Extract the [X, Y] coordinate from the center of the cell holding the provided text.  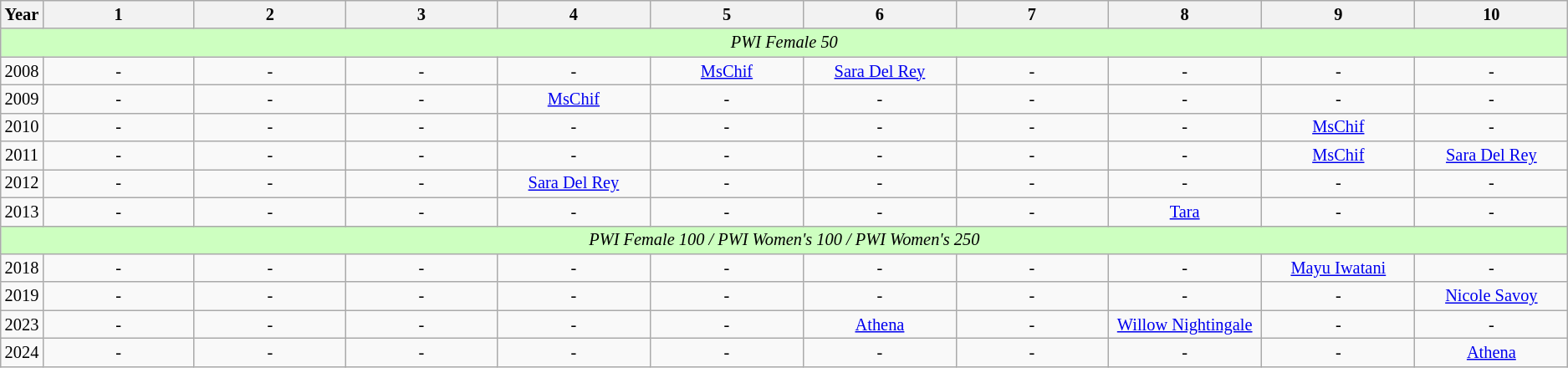
PWI Female 100 / PWI Women's 100 / PWI Women's 250 [784, 240]
2011 [22, 156]
Willow Nightingale [1184, 325]
2 [269, 14]
3 [421, 14]
2019 [22, 296]
Tara [1184, 212]
6 [880, 14]
2012 [22, 183]
9 [1338, 14]
2009 [22, 99]
10 [1492, 14]
7 [1032, 14]
5 [726, 14]
2008 [22, 71]
1 [119, 14]
2013 [22, 212]
8 [1184, 14]
2024 [22, 352]
Nicole Savoy [1492, 296]
2018 [22, 268]
PWI Female 50 [784, 43]
Mayu Iwatani [1338, 268]
Year [22, 14]
2023 [22, 325]
4 [574, 14]
2010 [22, 127]
